Scan for the cell matching the given text and deliver its (x, y) coordinate at center. 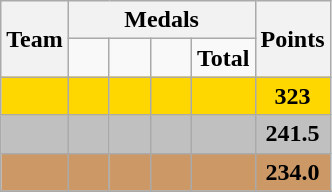
323 (292, 96)
Total (223, 58)
Points (292, 39)
Medals (162, 20)
234.0 (292, 172)
241.5 (292, 134)
Team (35, 39)
